Locate the cell with the specified text and output its [X, Y] center coordinate. 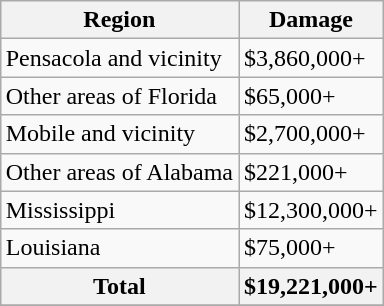
$19,221,000+ [310, 286]
Other areas of Florida [119, 96]
$65,000+ [310, 96]
Total [119, 286]
Other areas of Alabama [119, 172]
$75,000+ [310, 248]
Region [119, 20]
Pensacola and vicinity [119, 58]
$12,300,000+ [310, 210]
Damage [310, 20]
$221,000+ [310, 172]
$3,860,000+ [310, 58]
$2,700,000+ [310, 134]
Mobile and vicinity [119, 134]
Louisiana [119, 248]
Mississippi [119, 210]
